Find where the given text appears and provide that cell's center as [X, Y] coordinate. 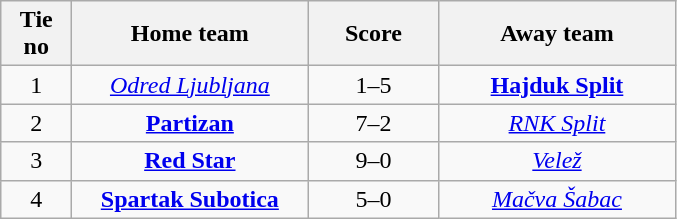
Partizan [190, 123]
Away team [557, 34]
1 [36, 85]
7–2 [374, 123]
Velež [557, 161]
Red Star [190, 161]
Tie no [36, 34]
RNK Split [557, 123]
1–5 [374, 85]
9–0 [374, 161]
Home team [190, 34]
4 [36, 199]
Spartak Subotica [190, 199]
2 [36, 123]
5–0 [374, 199]
Odred Ljubljana [190, 85]
Mačva Šabac [557, 199]
Score [374, 34]
3 [36, 161]
Hajduk Split [557, 85]
